Determine the [x, y] coordinate at the center of the cell enclosing the given text.  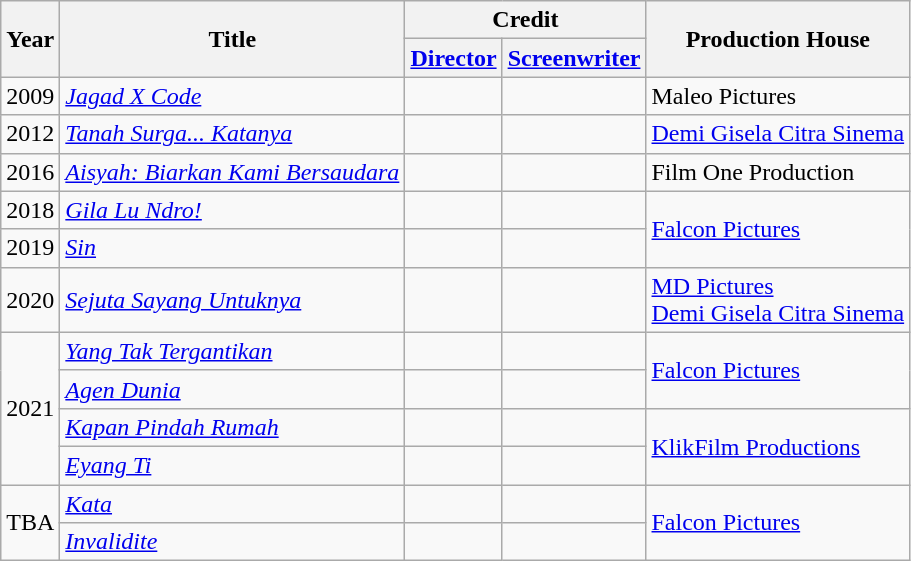
Production House [778, 39]
2009 [30, 96]
Invalidite [232, 542]
Sin [232, 248]
Screenwriter [574, 58]
Aisyah: Biarkan Kami Bersaudara [232, 172]
Yang Tak Tergantikan [232, 351]
2016 [30, 172]
TBA [30, 522]
KlikFilm Productions [778, 446]
Film One Production [778, 172]
Director [454, 58]
Eyang Ti [232, 465]
Gila Lu Ndro! [232, 210]
MD PicturesDemi Gisela Citra Sinema [778, 300]
2012 [30, 134]
2021 [30, 408]
Sejuta Sayang Untuknya [232, 300]
Maleo Pictures [778, 96]
2019 [30, 248]
Kata [232, 503]
Jagad X Code [232, 96]
Year [30, 39]
2020 [30, 300]
Demi Gisela Citra Sinema [778, 134]
2018 [30, 210]
Tanah Surga... Katanya [232, 134]
Agen Dunia [232, 389]
Title [232, 39]
Credit [526, 20]
Kapan Pindah Rumah [232, 427]
